From the cell containing the given text, extract its center point as (X, Y) coordinate. 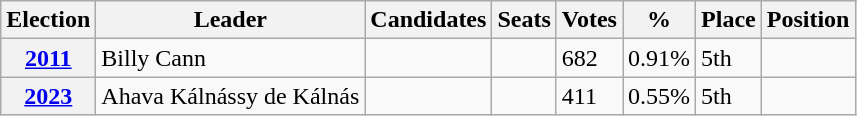
Leader (230, 20)
Billy Cann (230, 58)
2011 (48, 58)
Place (729, 20)
682 (589, 58)
Candidates (428, 20)
2023 (48, 96)
Position (808, 20)
Ahava Kálnássy de Kálnás (230, 96)
0.55% (658, 96)
411 (589, 96)
Election (48, 20)
Seats (524, 20)
0.91% (658, 58)
Votes (589, 20)
% (658, 20)
